Return (x, y) of the center of cell containing provided text 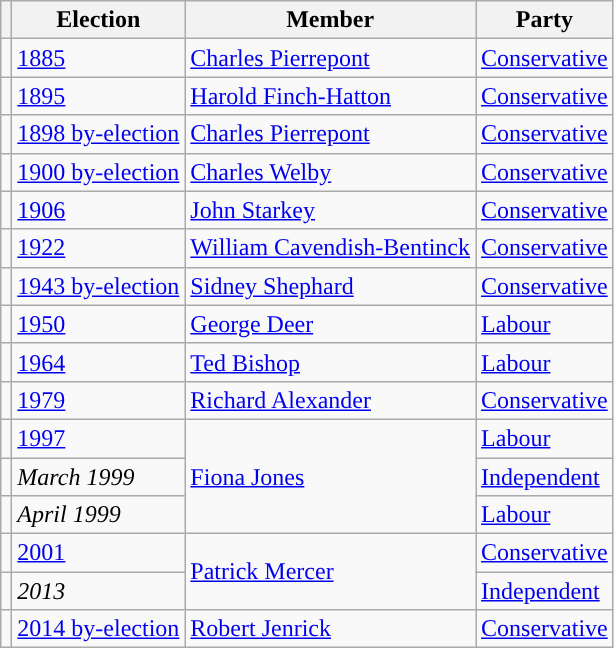
1943 by-election (98, 286)
Party (545, 20)
1898 by-election (98, 134)
1979 (98, 400)
1922 (98, 248)
1885 (98, 58)
John Starkey (330, 210)
Charles Welby (330, 172)
Election (98, 20)
George Deer (330, 324)
April 1999 (98, 515)
Sidney Shephard (330, 286)
Ted Bishop (330, 362)
1964 (98, 362)
Member (330, 20)
2001 (98, 553)
2014 by-election (98, 629)
Richard Alexander (330, 400)
1906 (98, 210)
March 1999 (98, 477)
Fiona Jones (330, 476)
1900 by-election (98, 172)
Robert Jenrick (330, 629)
Harold Finch-Hatton (330, 96)
Patrick Mercer (330, 572)
1895 (98, 96)
William Cavendish-Bentinck (330, 248)
2013 (98, 591)
1950 (98, 324)
1997 (98, 438)
